Return the [x, y] coordinate for the center point of the cell that contains the specified text.  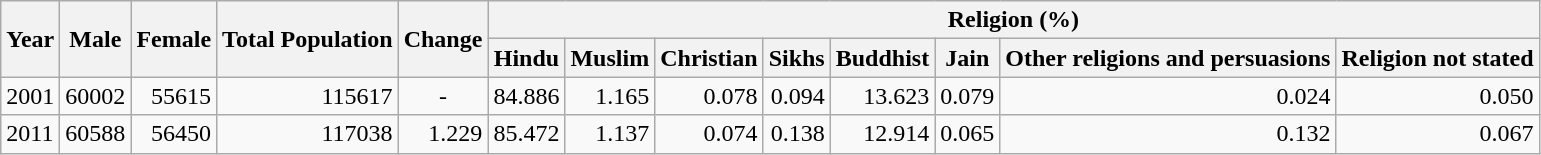
Other religions and persuasions [1168, 58]
Change [443, 39]
0.065 [968, 134]
Muslim [610, 58]
85.472 [526, 134]
Christian [709, 58]
0.050 [1438, 96]
Female [174, 39]
60588 [96, 134]
115617 [308, 96]
55615 [174, 96]
0.074 [709, 134]
56450 [174, 134]
Religion not stated [1438, 58]
Buddhist [882, 58]
1.229 [443, 134]
Hindu [526, 58]
0.079 [968, 96]
0.067 [1438, 134]
0.132 [1168, 134]
Jain [968, 58]
0.078 [709, 96]
12.914 [882, 134]
- [443, 96]
Total Population [308, 39]
Year [30, 39]
1.137 [610, 134]
Sikhs [796, 58]
0.024 [1168, 96]
Religion (%) [1014, 20]
0.094 [796, 96]
2001 [30, 96]
13.623 [882, 96]
Male [96, 39]
2011 [30, 134]
60002 [96, 96]
117038 [308, 134]
0.138 [796, 134]
1.165 [610, 96]
84.886 [526, 96]
